For the text-containing cell, return its midpoint in [x, y] coordinate format. 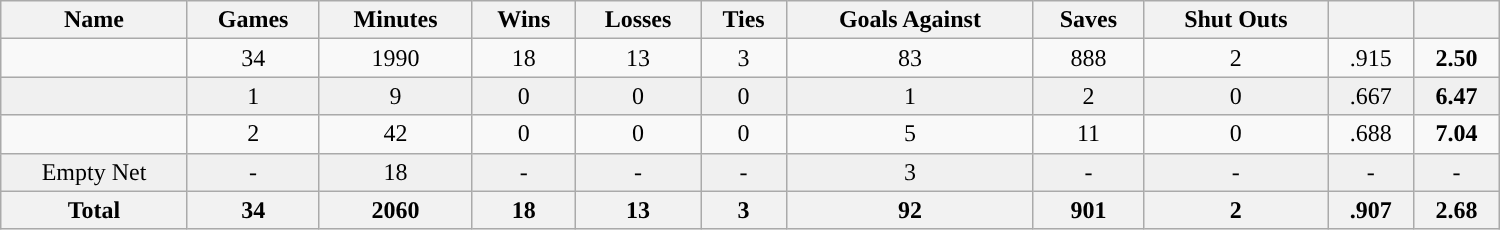
2.68 [1457, 210]
.907 [1371, 210]
Ties [744, 20]
Losses [638, 20]
2060 [396, 210]
.667 [1371, 96]
Name [94, 20]
Goals Against [910, 20]
Minutes [396, 20]
Games [253, 20]
11 [1088, 134]
.915 [1371, 58]
901 [1088, 210]
6.47 [1457, 96]
Saves [1088, 20]
.688 [1371, 134]
92 [910, 210]
83 [910, 58]
Empty Net [94, 172]
5 [910, 134]
1990 [396, 58]
42 [396, 134]
9 [396, 96]
7.04 [1457, 134]
2.50 [1457, 58]
888 [1088, 58]
Shut Outs [1236, 20]
Total [94, 210]
Wins [524, 20]
